Provide the [x, y] coordinate of the cell's center where the given text is located.  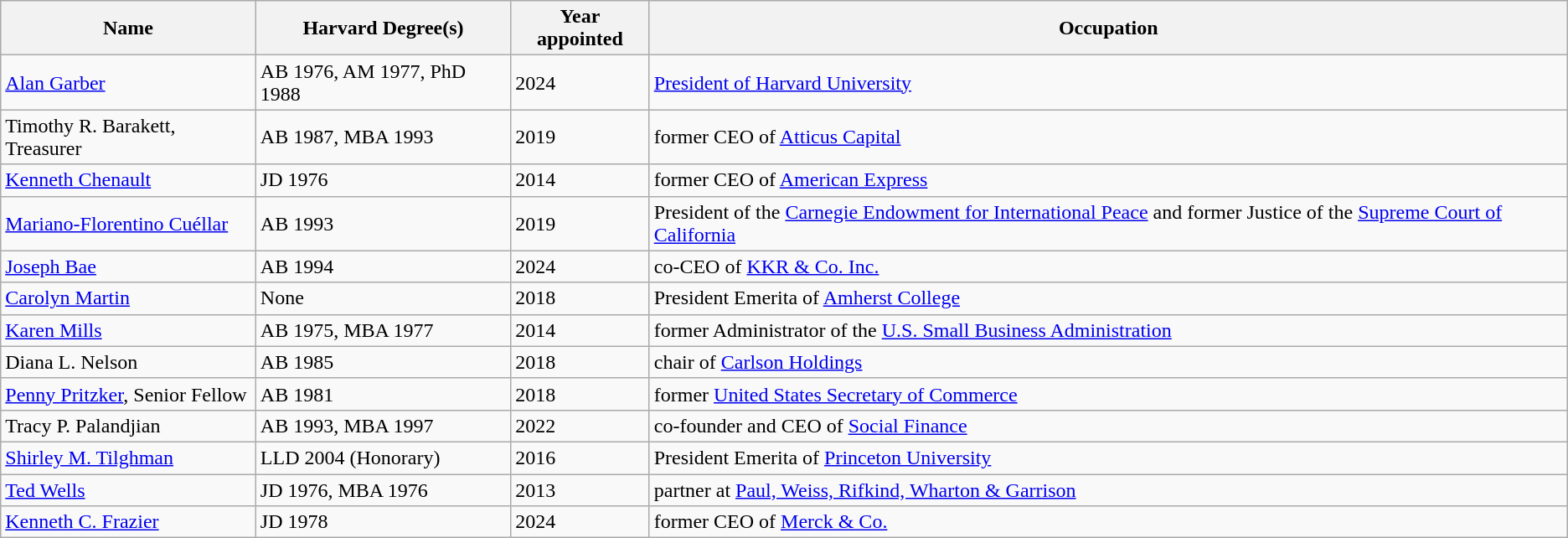
former CEO of Atticus Capital [1108, 137]
Penny Pritzker, Senior Fellow [129, 394]
JD 1976, MBA 1976 [383, 490]
Occupation [1108, 28]
AB 1981 [383, 394]
AB 1993 [383, 223]
former CEO of American Express [1108, 180]
Mariano-Florentino Cuéllar [129, 223]
LLD 2004 (Honorary) [383, 458]
Alan Garber [129, 82]
None [383, 298]
JD 1976 [383, 180]
co-founder and CEO of Social Finance [1108, 426]
Kenneth Chenault [129, 180]
2013 [580, 490]
Tracy P. Palandjian [129, 426]
AB 1987, MBA 1993 [383, 137]
AB 1985 [383, 362]
President of the Carnegie Endowment for International Peace and former Justice of the Supreme Court of California [1108, 223]
former United States Secretary of Commerce [1108, 394]
President of Harvard University [1108, 82]
co-CEO of KKR & Co. Inc. [1108, 266]
Karen Mills [129, 330]
former Administrator of the U.S. Small Business Administration [1108, 330]
Year appointed [580, 28]
President Emerita of Amherst College [1108, 298]
former CEO of Merck & Co. [1108, 522]
chair of Carlson Holdings [1108, 362]
AB 1976, AM 1977, PhD 1988 [383, 82]
AB 1994 [383, 266]
President Emerita of Princeton University [1108, 458]
2016 [580, 458]
Joseph Bae [129, 266]
Carolyn Martin [129, 298]
Harvard Degree(s) [383, 28]
AB 1975, MBA 1977 [383, 330]
partner at Paul, Weiss, Rifkind, Wharton & Garrison [1108, 490]
Kenneth C. Frazier [129, 522]
Timothy R. Barakett, Treasurer [129, 137]
Shirley M. Tilghman [129, 458]
JD 1978 [383, 522]
2022 [580, 426]
Diana L. Nelson [129, 362]
Name [129, 28]
AB 1993, MBA 1997 [383, 426]
Ted Wells [129, 490]
